Extract the (x, y) coordinate from the center of the cell holding the provided text.  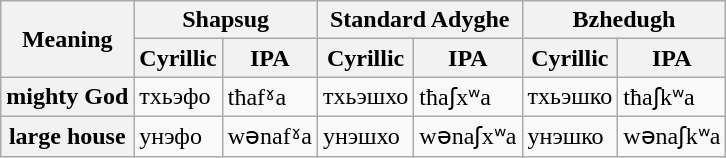
tħaʃkʷa (672, 97)
wənafˠa (270, 136)
тхьэшхо (365, 97)
wənaʃxʷa (468, 136)
Bzhedugh (624, 20)
Meaning (68, 39)
тхьэшко (570, 97)
wənaʃkʷa (672, 136)
унэшхо (365, 136)
унэшко (570, 136)
tħaʃxʷa (468, 97)
Shapsug (226, 20)
tħafˠa (270, 97)
large house (68, 136)
mighty God (68, 97)
тхьэфo (178, 97)
унэфo (178, 136)
Standard Adyghe (420, 20)
